Identify which cell holds the provided text, then report its (x, y) central coordinate. 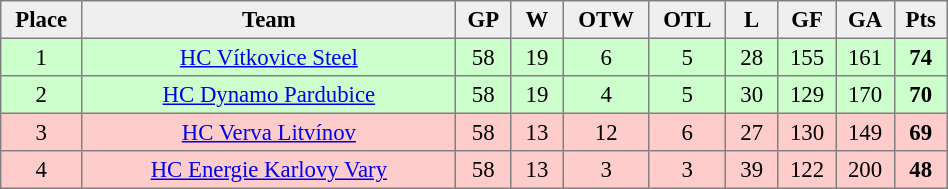
39 (752, 170)
GP (484, 20)
155 (807, 57)
Place (42, 20)
OTW (606, 20)
27 (752, 132)
Team (269, 20)
W (538, 20)
149 (865, 132)
GA (865, 20)
129 (807, 95)
48 (920, 170)
1 (42, 57)
HC Verva Litvínov (269, 132)
130 (807, 132)
12 (606, 132)
Pts (920, 20)
200 (865, 170)
HC Dynamo Pardubice (269, 95)
HC Vítkovice Steel (269, 57)
GF (807, 20)
122 (807, 170)
OTL (687, 20)
161 (865, 57)
2 (42, 95)
L (752, 20)
30 (752, 95)
HC Energie Karlovy Vary (269, 170)
28 (752, 57)
170 (865, 95)
70 (920, 95)
74 (920, 57)
69 (920, 132)
